Identify which cell holds the provided text, then report its [X, Y] central coordinate. 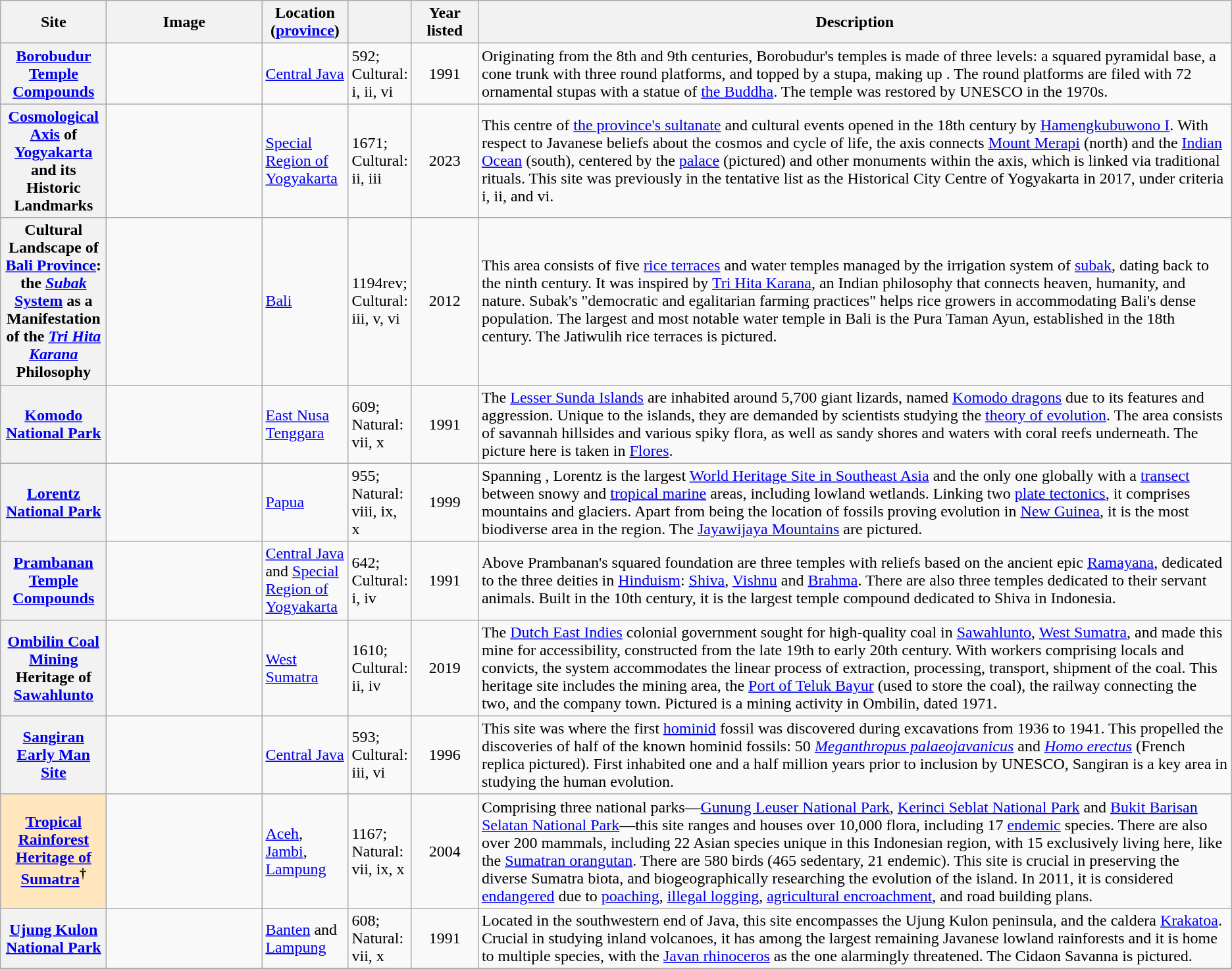
592; Cultural:i, ii, vi [380, 74]
Papua [305, 503]
Aceh, Jambi, Lampung [305, 851]
Bali [305, 301]
East Nusa Tenggara [305, 424]
Image [184, 22]
642; Cultural:i, iv [380, 580]
1194rev; Cultural:iii, v, vi [380, 301]
1996 [445, 755]
Location (province) [305, 22]
2004 [445, 851]
Ombilin Coal Mining Heritage of Sawahlunto [54, 668]
Banten and Lampung [305, 938]
Lorentz National Park [54, 503]
Central Java and Special Region of Yogyakarta [305, 580]
Ujung Kulon National Park [54, 938]
1167; Natural:vii, ix, x [380, 851]
Cosmological Axis of Yogyakarta and its Historic Landmarks [54, 161]
Borobudur Temple Compounds [54, 74]
Sangiran Early Man Site [54, 755]
955; Natural:viii, ix, x [380, 503]
Year listed [445, 22]
609; Natural:vii, x [380, 424]
Description [854, 22]
2019 [445, 668]
608; Natural:vii, x [380, 938]
Special Region of Yogyakarta [305, 161]
Cultural Landscape of Bali Province: the Subak System as a Manifestation of the Tri Hita Karana Philosophy [54, 301]
Komodo National Park [54, 424]
Site [54, 22]
Prambanan Temple Compounds [54, 580]
2012 [445, 301]
1671; Cultural:ii, iii [380, 161]
2023 [445, 161]
593; Cultural:iii, vi [380, 755]
1999 [445, 503]
West Sumatra [305, 668]
Tropical Rainforest Heritage of Sumatra† [54, 851]
1610; Cultural: ii, iv [380, 668]
